Return [X, Y] of the center of cell containing provided text 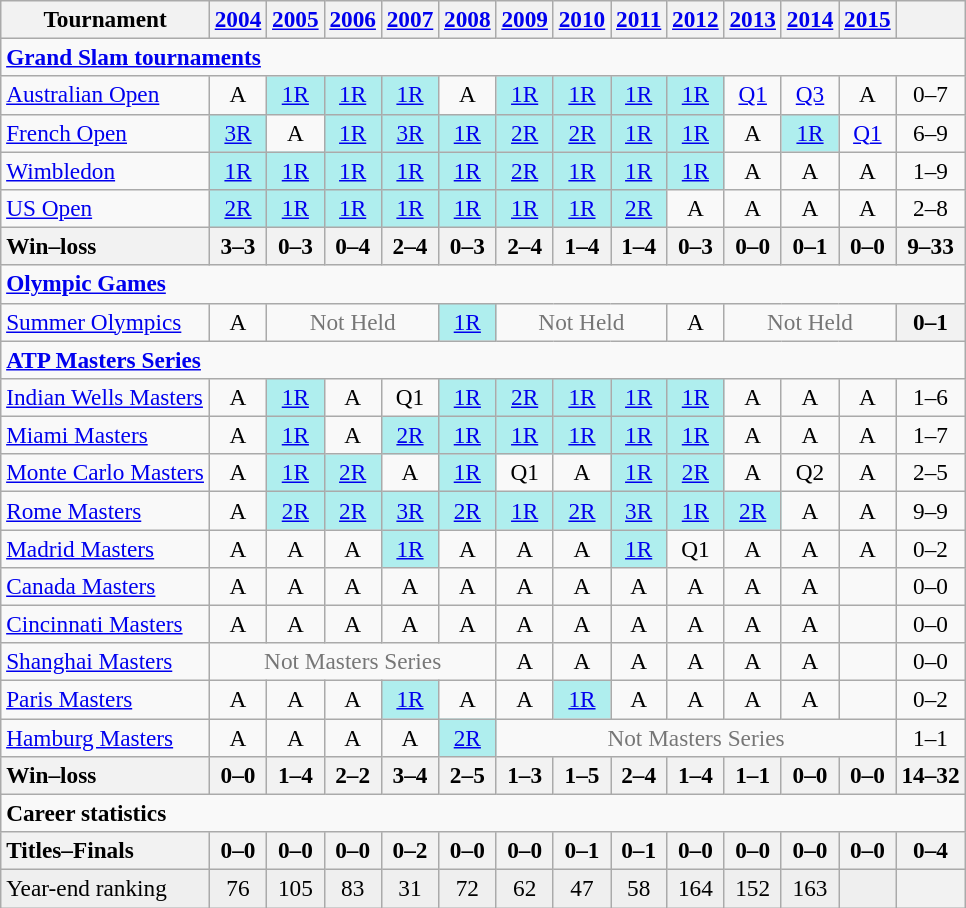
Paris Masters [106, 699]
Cincinnati Masters [106, 624]
Tournament [106, 19]
0–7 [930, 95]
1–5 [582, 775]
14–32 [930, 775]
Summer Olympics [106, 322]
1–7 [930, 435]
Career statistics [483, 813]
152 [752, 888]
62 [524, 888]
Q2 [810, 473]
Wimbledon [106, 170]
58 [639, 888]
Madrid Masters [106, 548]
105 [296, 888]
2014 [810, 19]
2015 [868, 19]
76 [238, 888]
2013 [752, 19]
ATP Masters Series [483, 359]
Australian Open [106, 95]
47 [582, 888]
3–4 [410, 775]
31 [410, 888]
9–9 [930, 510]
2008 [468, 19]
9–33 [930, 246]
2011 [639, 19]
2004 [238, 19]
2–8 [930, 208]
Rome Masters [106, 510]
164 [696, 888]
1–3 [524, 775]
1–6 [930, 397]
163 [810, 888]
Titles–Finals [106, 850]
Canada Masters [106, 586]
French Open [106, 133]
1–9 [930, 170]
Year-end ranking [106, 888]
83 [352, 888]
Indian Wells Masters [106, 397]
2009 [524, 19]
6–9 [930, 133]
Monte Carlo Masters [106, 473]
Olympic Games [483, 284]
US Open [106, 208]
2006 [352, 19]
Shanghai Masters [106, 662]
2005 [296, 19]
2007 [410, 19]
Grand Slam tournaments [483, 57]
2010 [582, 19]
2012 [696, 19]
3–3 [238, 246]
Hamburg Masters [106, 737]
Miami Masters [106, 435]
72 [468, 888]
Q3 [810, 95]
2–2 [352, 775]
